Provide the [x, y] coordinate of the cell's center where the given text is located.  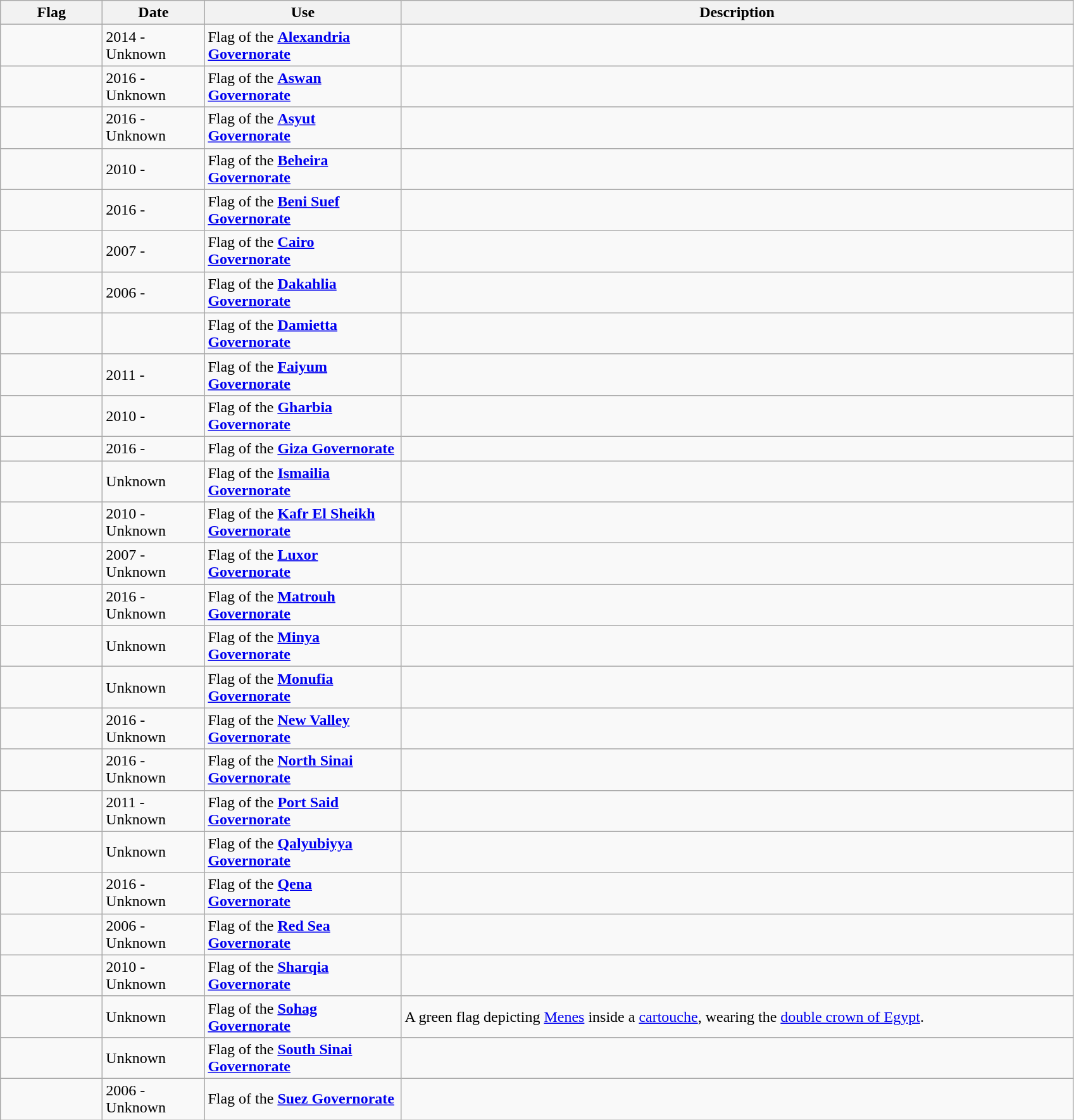
2014 - Unknown [153, 46]
Flag of the Port Said Governorate [303, 810]
Flag of the South Sinai Governorate [303, 1057]
Flag of the New Valley Governorate [303, 728]
2007 - Unknown [153, 563]
Flag of the Aswan Governorate [303, 86]
Date [153, 13]
Flag [52, 13]
Flag of the Sohag Governorate [303, 1017]
Flag of the Ismailia Governorate [303, 481]
2007 - [153, 251]
Flag of the Monufia Governorate [303, 688]
Flag of the Qalyubiyya Governorate [303, 852]
Flag of the Gharbia Governorate [303, 415]
Flag of the Faiyum Governorate [303, 375]
Description [737, 13]
Flag of the Beheira Governorate [303, 168]
Flag of the Kafr El Sheikh Governorate [303, 523]
Flag of the Qena Governorate [303, 893]
Flag of the Dakahlia Governorate [303, 293]
Flag of the North Sinai Governorate [303, 770]
Use [303, 13]
Flag of the Asyut Governorate [303, 128]
2006 - [153, 293]
2011 - [153, 375]
Flag of the Alexandria Governorate [303, 46]
Flag of the Suez Governorate [303, 1099]
Flag of the Sharqia Governorate [303, 975]
Flag of the Luxor Governorate [303, 563]
2011 - Unknown [153, 810]
Flag of the Red Sea Governorate [303, 934]
Flag of the Cairo Governorate [303, 251]
Flag of the Minya Governorate [303, 646]
Flag of the Beni Suef Governorate [303, 210]
Flag of the Giza Governorate [303, 448]
Flag of the Damietta Governorate [303, 333]
A green flag depicting Menes inside a cartouche, wearing the double crown of Egypt. [737, 1017]
Flag of the Matrouh Governorate [303, 605]
